Extract the [x, y] coordinate from the center of the cell holding the provided text.  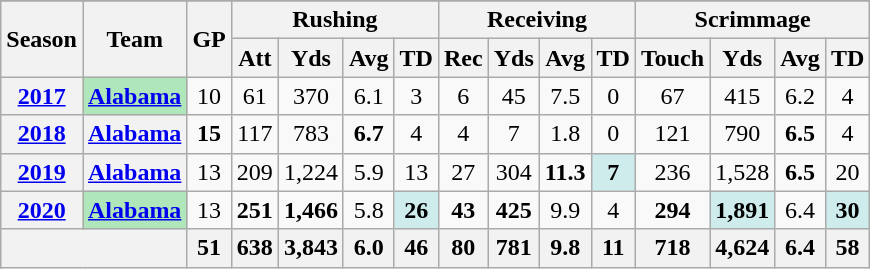
80 [463, 248]
5.8 [368, 210]
6.7 [368, 134]
11 [613, 248]
718 [672, 248]
3 [416, 96]
2020 [42, 210]
10 [209, 96]
Rec [463, 58]
45 [514, 96]
783 [310, 134]
Touch [672, 58]
15 [209, 134]
27 [463, 172]
638 [254, 248]
304 [514, 172]
781 [514, 248]
9.8 [565, 248]
790 [742, 134]
43 [463, 210]
6.1 [368, 96]
Team [134, 39]
20 [847, 172]
46 [416, 248]
30 [847, 210]
1,891 [742, 210]
Att [254, 58]
1,528 [742, 172]
1,466 [310, 210]
2017 [42, 96]
1.8 [565, 134]
Rushing [334, 20]
67 [672, 96]
2019 [42, 172]
7.5 [565, 96]
Receiving [536, 20]
294 [672, 210]
370 [310, 96]
Season [42, 39]
209 [254, 172]
2018 [42, 134]
61 [254, 96]
117 [254, 134]
51 [209, 248]
58 [847, 248]
6.0 [368, 248]
Scrimmage [752, 20]
5.9 [368, 172]
26 [416, 210]
11.3 [565, 172]
GP [209, 39]
9.9 [565, 210]
121 [672, 134]
6.2 [800, 96]
4,624 [742, 248]
425 [514, 210]
1,224 [310, 172]
415 [742, 96]
251 [254, 210]
236 [672, 172]
6 [463, 96]
3,843 [310, 248]
